Extract the (x, y) coordinate from the center of the cell holding the provided text.  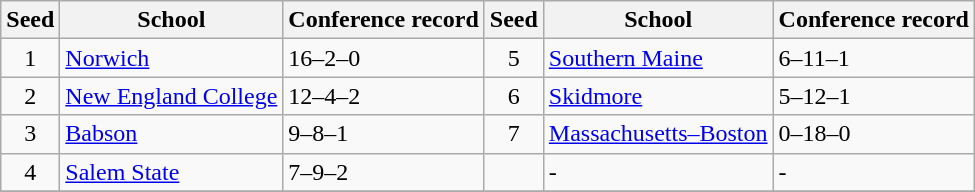
Babson (172, 134)
5 (514, 58)
Skidmore (658, 96)
Massachusetts–Boston (658, 134)
4 (30, 172)
7–9–2 (384, 172)
Norwich (172, 58)
7 (514, 134)
New England College (172, 96)
6–11–1 (874, 58)
Salem State (172, 172)
1 (30, 58)
9–8–1 (384, 134)
0–18–0 (874, 134)
Southern Maine (658, 58)
6 (514, 96)
16–2–0 (384, 58)
2 (30, 96)
3 (30, 134)
12–4–2 (384, 96)
5–12–1 (874, 96)
